Return the (X, Y) coordinate for the center point of the cell that contains the specified text.  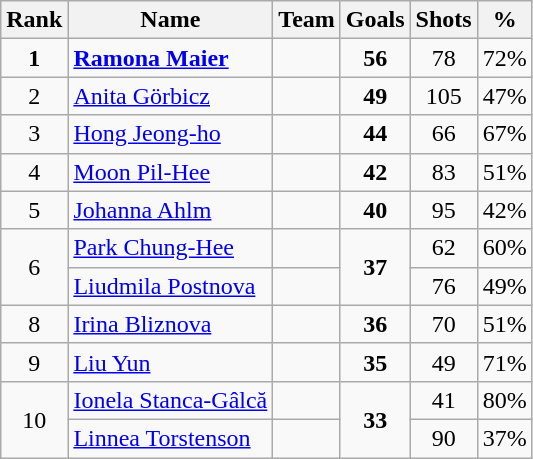
95 (444, 210)
44 (375, 134)
42 (375, 172)
% (504, 20)
49% (504, 286)
40 (375, 210)
Irina Bliznova (170, 324)
Hong Jeong-ho (170, 134)
56 (375, 58)
78 (444, 58)
8 (34, 324)
36 (375, 324)
90 (444, 438)
9 (34, 362)
Park Chung-Hee (170, 248)
67% (504, 134)
37 (375, 267)
Johanna Ahlm (170, 210)
Ionela Stanca-Gâlcă (170, 400)
72% (504, 58)
83 (444, 172)
Moon Pil-Hee (170, 172)
5 (34, 210)
Liudmila Postnova (170, 286)
66 (444, 134)
1 (34, 58)
2 (34, 96)
80% (504, 400)
62 (444, 248)
3 (34, 134)
37% (504, 438)
4 (34, 172)
Name (170, 20)
Rank (34, 20)
41 (444, 400)
35 (375, 362)
71% (504, 362)
Ramona Maier (170, 58)
76 (444, 286)
10 (34, 419)
60% (504, 248)
Goals (375, 20)
6 (34, 267)
Linnea Torstenson (170, 438)
105 (444, 96)
33 (375, 419)
Liu Yun (170, 362)
Anita Görbicz (170, 96)
47% (504, 96)
Team (307, 20)
42% (504, 210)
70 (444, 324)
Shots (444, 20)
